Capture the cell that displays the provided text and extract its (X, Y) central coordinate. 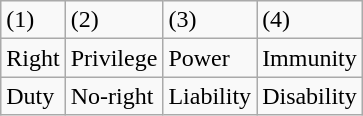
(4) (310, 20)
Power (210, 58)
Disability (310, 96)
No-right (114, 96)
(1) (33, 20)
(2) (114, 20)
Liability (210, 96)
Immunity (310, 58)
Privilege (114, 58)
Right (33, 58)
(3) (210, 20)
Duty (33, 96)
